From the cell containing the given text, extract its center point as (X, Y) coordinate. 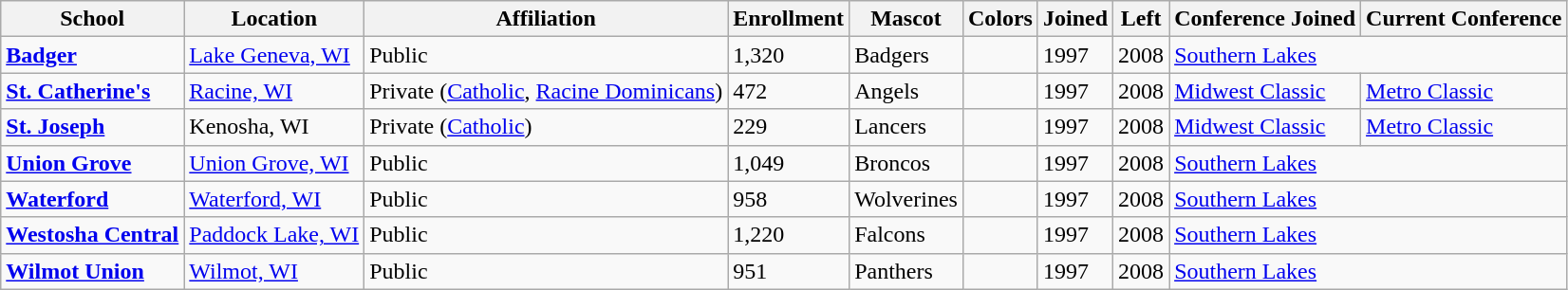
472 (789, 91)
Joined (1074, 19)
Waterford (93, 199)
Lancers (906, 127)
School (93, 19)
Badger (93, 55)
Private (Catholic) (547, 127)
Affiliation (547, 19)
951 (789, 271)
Left (1141, 19)
Mascot (906, 19)
Union Grove, WI (274, 163)
Falcons (906, 235)
Current Conference (1464, 19)
Waterford, WI (274, 199)
Angels (906, 91)
Location (274, 19)
Lake Geneva, WI (274, 55)
St. Catherine's (93, 91)
Private (Catholic, Racine Dominicans) (547, 91)
1,320 (789, 55)
Racine, WI (274, 91)
Wilmot Union (93, 271)
Conference Joined (1265, 19)
1,220 (789, 235)
Enrollment (789, 19)
Broncos (906, 163)
Union Grove (93, 163)
Paddock Lake, WI (274, 235)
St. Joseph (93, 127)
1,049 (789, 163)
Panthers (906, 271)
958 (789, 199)
Wilmot, WI (274, 271)
Badgers (906, 55)
Kenosha, WI (274, 127)
Wolverines (906, 199)
229 (789, 127)
Westosha Central (93, 235)
Colors (1000, 19)
